Provide the (X, Y) coordinate of the cell's center where the given text is located.  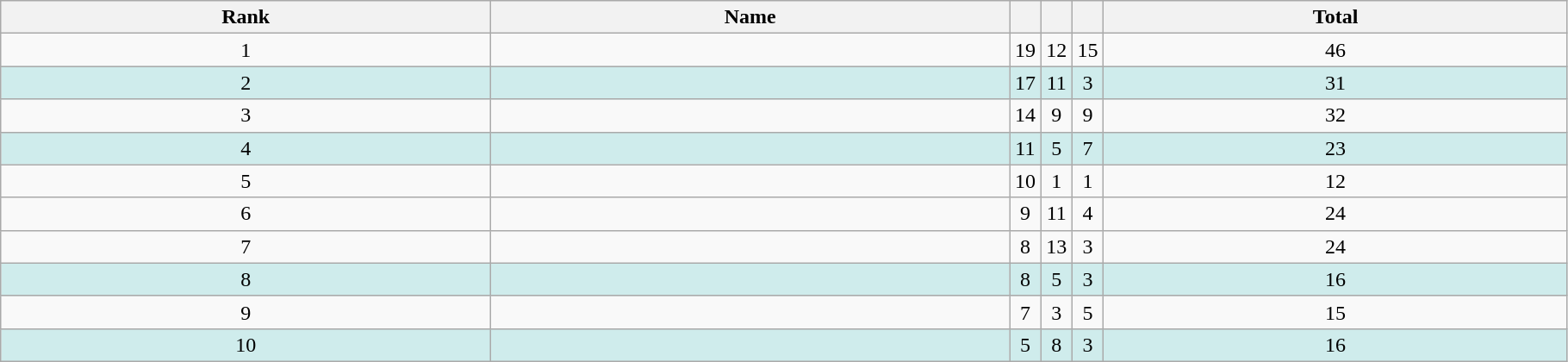
31 (1335, 83)
2 (246, 83)
Total (1335, 17)
6 (246, 214)
19 (1025, 50)
13 (1056, 247)
32 (1335, 115)
46 (1335, 50)
Rank (246, 17)
17 (1025, 83)
14 (1025, 115)
Name (750, 17)
23 (1335, 148)
